Scan for the cell matching the given text and deliver its [x, y] coordinate at center. 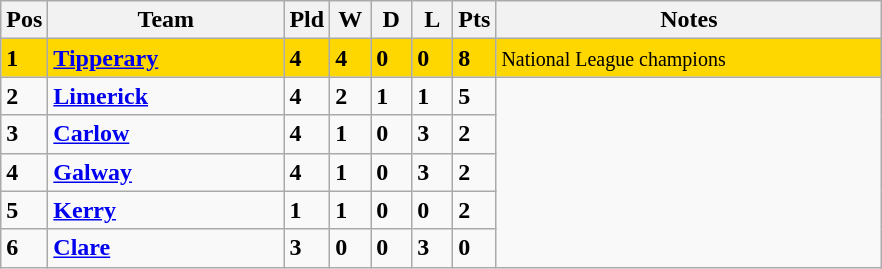
National League champions [689, 58]
Galway [166, 172]
Clare [166, 248]
Pts [474, 20]
Limerick [166, 96]
Pld [307, 20]
D [392, 20]
Pos [24, 20]
Notes [689, 20]
Team [166, 20]
Carlow [166, 134]
W [350, 20]
8 [474, 58]
L [432, 20]
Tipperary [166, 58]
Kerry [166, 210]
6 [24, 248]
